For the text-containing cell, return its midpoint in [x, y] coordinate format. 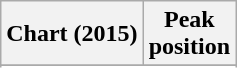
Peakposition [189, 34]
Chart (2015) [72, 34]
